Return the (X, Y) coordinate for the center point of the cell that contains the specified text.  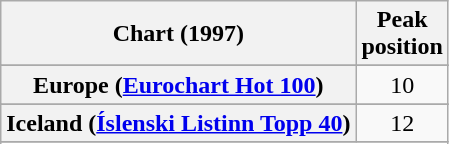
Peakposition (402, 34)
Chart (1997) (178, 34)
Iceland (Íslenski Listinn Topp 40) (178, 123)
Europe (Eurochart Hot 100) (178, 85)
12 (402, 123)
10 (402, 85)
